Return (X, Y) of the center of cell containing provided text 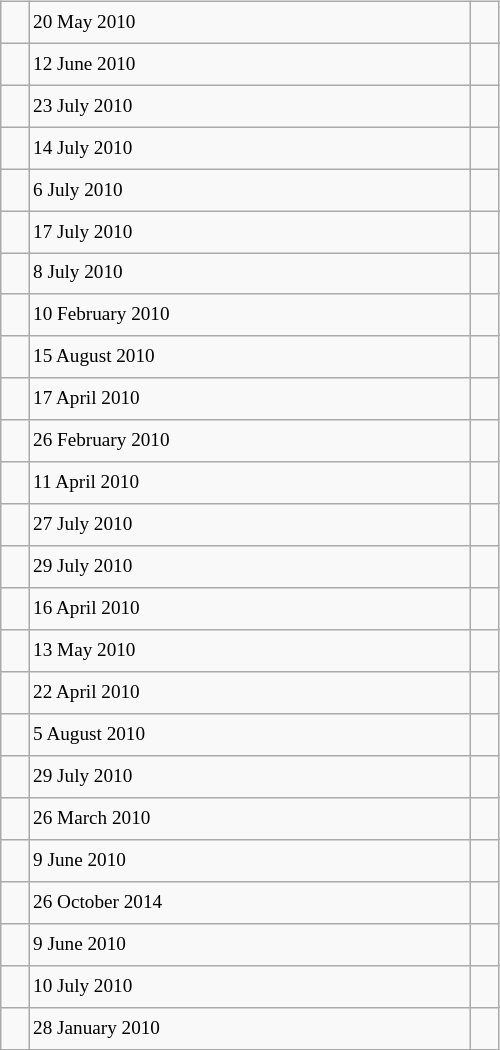
10 February 2010 (249, 315)
10 July 2010 (249, 986)
20 May 2010 (249, 22)
26 October 2014 (249, 902)
22 April 2010 (249, 693)
15 August 2010 (249, 357)
11 April 2010 (249, 483)
5 August 2010 (249, 735)
14 July 2010 (249, 148)
13 May 2010 (249, 651)
26 March 2010 (249, 819)
12 June 2010 (249, 64)
17 April 2010 (249, 399)
26 February 2010 (249, 441)
28 January 2010 (249, 1028)
17 July 2010 (249, 232)
8 July 2010 (249, 274)
6 July 2010 (249, 190)
27 July 2010 (249, 525)
16 April 2010 (249, 609)
23 July 2010 (249, 106)
